Determine the (X, Y) coordinate at the center of the cell enclosing the given text.  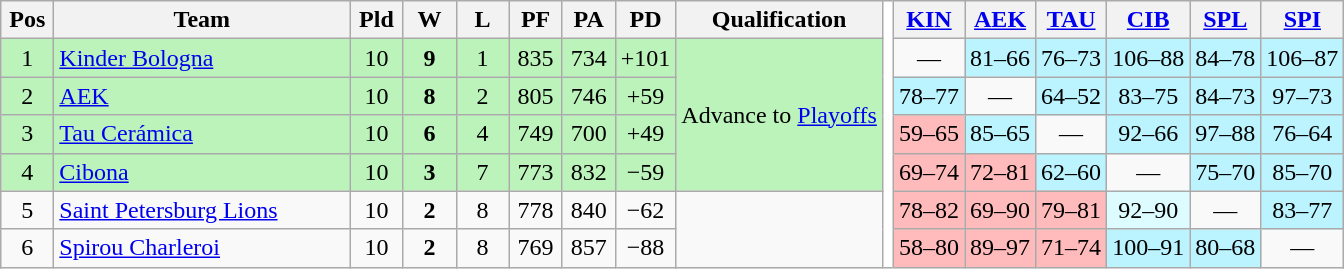
81–66 (1000, 58)
80–68 (1226, 248)
76–73 (1072, 58)
106–87 (1302, 58)
64–52 (1072, 96)
+59 (646, 96)
773 (536, 172)
840 (588, 210)
Qualification (780, 20)
78–82 (928, 210)
92–90 (1148, 210)
84–78 (1226, 58)
59–65 (928, 134)
83–75 (1148, 96)
79–81 (1072, 210)
69–74 (928, 172)
76–64 (1302, 134)
5 (28, 210)
Saint Petersburg Lions (202, 210)
PF (536, 20)
106–88 (1148, 58)
83–77 (1302, 210)
9 (430, 58)
62–60 (1072, 172)
97–73 (1302, 96)
Cibona (202, 172)
SPL (1226, 20)
700 (588, 134)
84–73 (1226, 96)
75–70 (1226, 172)
778 (536, 210)
805 (536, 96)
PD (646, 20)
69–90 (1000, 210)
+49 (646, 134)
KIN (928, 20)
7 (482, 172)
L (482, 20)
89–97 (1000, 248)
Tau Cerámica (202, 134)
−88 (646, 248)
Team (202, 20)
72–81 (1000, 172)
PA (588, 20)
71–74 (1072, 248)
Pos (28, 20)
Spirou Charleroi (202, 248)
CIB (1148, 20)
832 (588, 172)
SPI (1302, 20)
Kinder Bologna (202, 58)
+101 (646, 58)
746 (588, 96)
78–77 (928, 96)
85–70 (1302, 172)
Advance to Playoffs (780, 115)
835 (536, 58)
−62 (646, 210)
734 (588, 58)
857 (588, 248)
−59 (646, 172)
100–91 (1148, 248)
97–88 (1226, 134)
58–80 (928, 248)
769 (536, 248)
TAU (1072, 20)
749 (536, 134)
92–66 (1148, 134)
85–65 (1000, 134)
W (430, 20)
Pld (376, 20)
